Extract the [x, y] coordinate from the center of the cell holding the provided text.  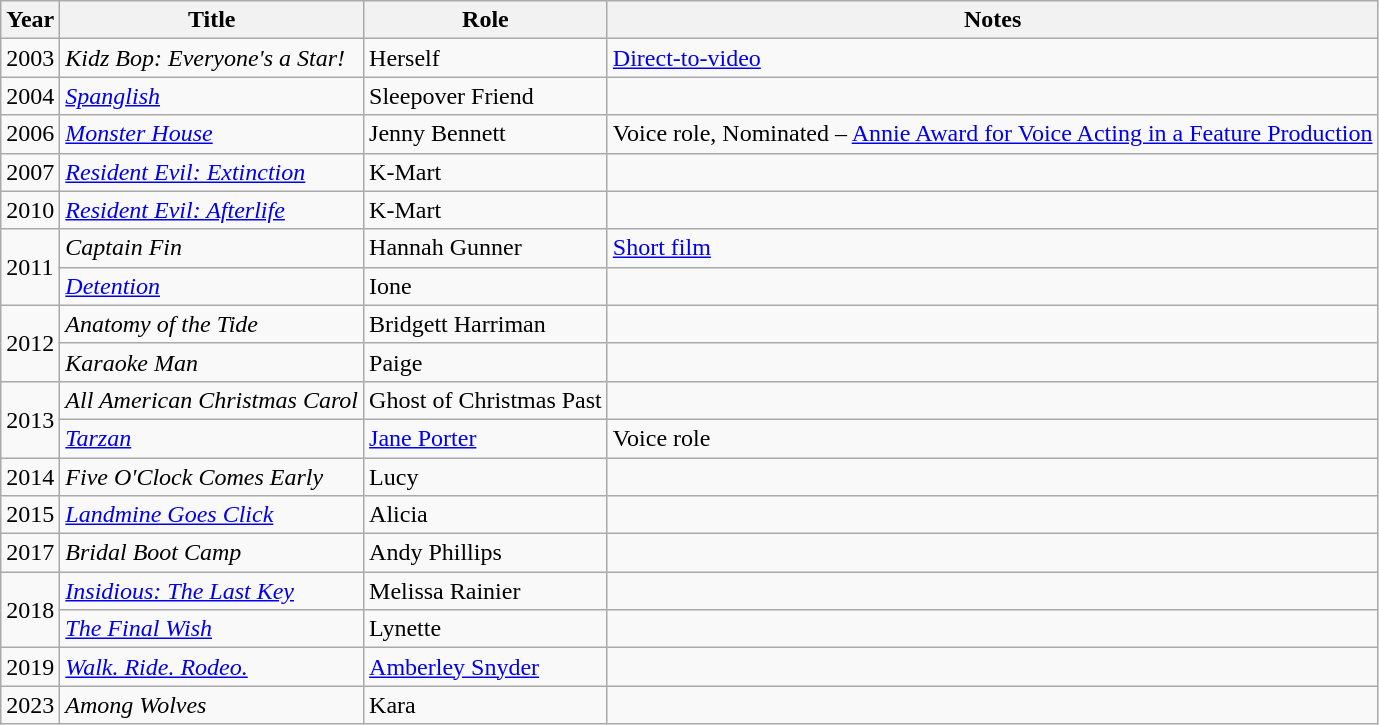
Tarzan [212, 438]
Title [212, 20]
Jenny Bennett [486, 134]
Role [486, 20]
Sleepover Friend [486, 96]
Spanglish [212, 96]
Alicia [486, 515]
Insidious: The Last Key [212, 591]
2014 [30, 477]
2006 [30, 134]
Resident Evil: Afterlife [212, 210]
2012 [30, 343]
Anatomy of the Tide [212, 324]
2015 [30, 515]
Short film [992, 248]
Amberley Snyder [486, 667]
The Final Wish [212, 629]
2004 [30, 96]
2013 [30, 419]
Kara [486, 705]
Monster House [212, 134]
Walk. Ride. Rodeo. [212, 667]
Five O'Clock Comes Early [212, 477]
Jane Porter [486, 438]
Bridgett Harriman [486, 324]
Lynette [486, 629]
Karaoke Man [212, 362]
Melissa Rainier [486, 591]
Notes [992, 20]
2007 [30, 172]
2018 [30, 610]
Resident Evil: Extinction [212, 172]
Detention [212, 286]
2023 [30, 705]
Year [30, 20]
Bridal Boot Camp [212, 553]
Herself [486, 58]
Voice role, Nominated – Annie Award for Voice Acting in a Feature Production [992, 134]
Kidz Bop: Everyone's a Star! [212, 58]
Ione [486, 286]
2019 [30, 667]
Andy Phillips [486, 553]
Direct-to-video [992, 58]
Lucy [486, 477]
All American Christmas Carol [212, 400]
Paige [486, 362]
Ghost of Christmas Past [486, 400]
2011 [30, 267]
Hannah Gunner [486, 248]
2010 [30, 210]
Landmine Goes Click [212, 515]
2017 [30, 553]
Among Wolves [212, 705]
2003 [30, 58]
Captain Fin [212, 248]
Voice role [992, 438]
